For the text-containing cell, return its midpoint in [x, y] coordinate format. 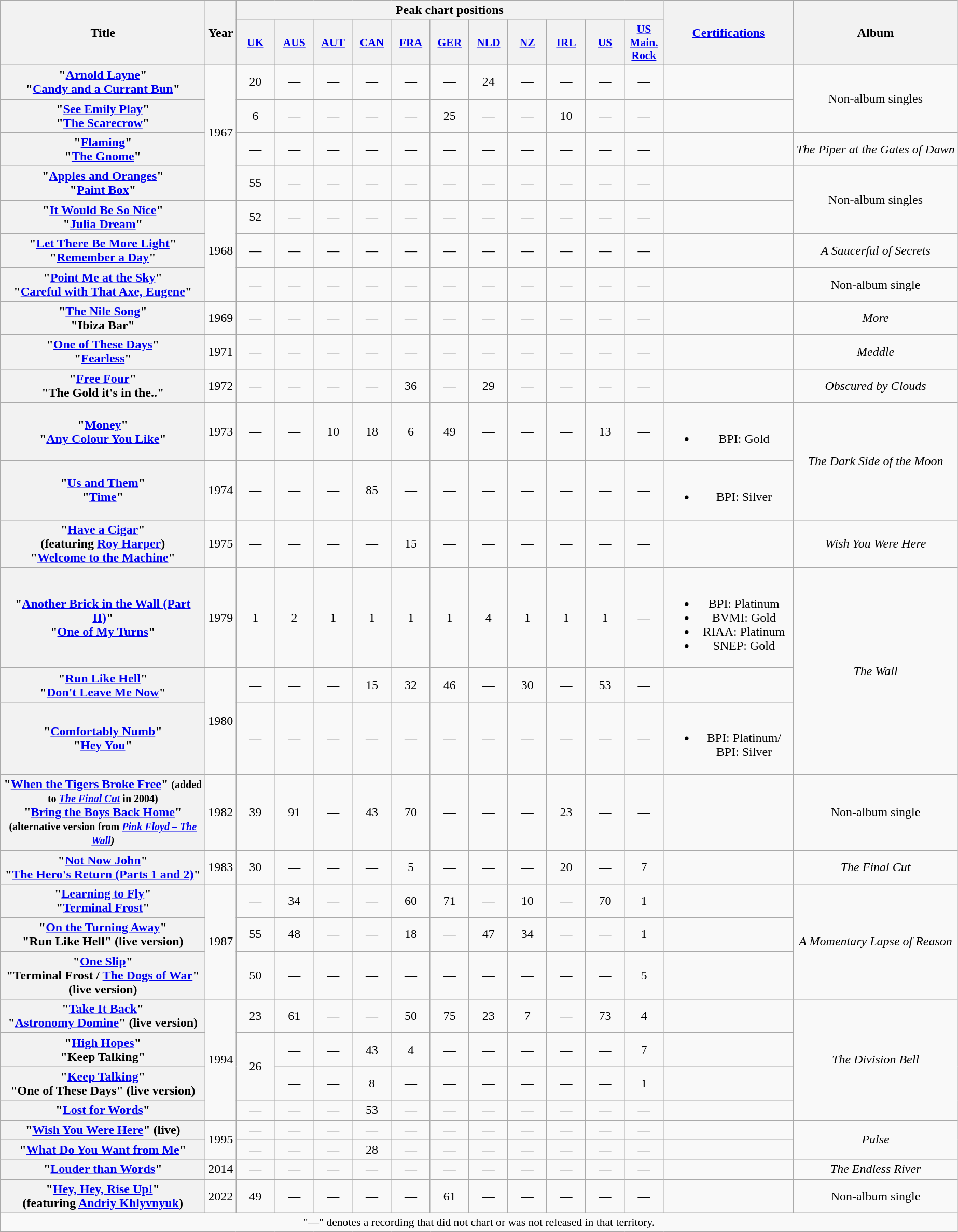
1994 [221, 1060]
"—" denotes a recording that did not chart or was not released in that territory. [479, 1222]
1971 [221, 352]
BPI: Silver [728, 491]
A Saucerful of Secrets [876, 251]
1974 [221, 491]
A Momentary Lapse of Reason [876, 942]
73 [605, 1016]
"See Emily Play""The Scarecrow" [103, 115]
"Not Now John""The Hero's Return (Parts 1 and 2)" [103, 867]
IRL [566, 43]
1975 [221, 543]
85 [372, 491]
1967 [221, 132]
25 [449, 115]
1973 [221, 431]
"Take It Back""Astronomy Domine" (live version) [103, 1016]
1983 [221, 867]
2022 [221, 1196]
"One of These Days""Fearless" [103, 352]
91 [295, 812]
"Free Four""The Gold it's in the.." [103, 386]
AUS [295, 43]
More [876, 318]
The Division Bell [876, 1060]
52 [255, 217]
60 [411, 901]
Album [876, 33]
"Learning to Fly""Terminal Frost" [103, 901]
"Apples and Oranges""Paint Box" [103, 184]
"Flaming""The Gnome" [103, 149]
48 [295, 934]
1979 [221, 618]
CAN [372, 43]
"The Nile Song""Ibiza Bar" [103, 318]
"One Slip""Terminal Frost / The Dogs of War" (live version) [103, 975]
"Arnold Layne""Candy and a Currant Bun" [103, 82]
"What Do You Want from Me" [103, 1150]
Wish You Were Here [876, 543]
"Let There Be More Light""Remember a Day" [103, 251]
29 [489, 386]
32 [411, 684]
NZ [527, 43]
"When the Tigers Broke Free" (added to The Final Cut in 2004)"Bring the Boys Back Home" (alternative version from Pink Floyd – The Wall) [103, 812]
24 [489, 82]
Year [221, 33]
Certifications [728, 33]
13 [605, 431]
1969 [221, 318]
"Lost for Words" [103, 1110]
"It Would Be So Nice""Julia Dream" [103, 217]
1995 [221, 1140]
28 [372, 1150]
FRA [411, 43]
46 [449, 684]
Obscured by Clouds [876, 386]
Pulse [876, 1140]
The Dark Side of the Moon [876, 461]
The Endless River [876, 1169]
2014 [221, 1169]
Title [103, 33]
"Money""Any Colour You Like" [103, 431]
39 [255, 812]
Peak chart positions [450, 10]
GER [449, 43]
36 [411, 386]
1980 [221, 721]
NLD [489, 43]
AUT [333, 43]
1972 [221, 386]
US [605, 43]
"Have a Cigar"(featuring Roy Harper)"Welcome to the Machine" [103, 543]
1968 [221, 251]
26 [255, 1067]
Meddle [876, 352]
"Comfortably Numb""Hey You" [103, 738]
"Louder than Words" [103, 1169]
"On the Turning Away""Run Like Hell" (live version) [103, 934]
"Keep Talking""One of These Days" (live version) [103, 1084]
The Piper at the Gates of Dawn [876, 149]
The Wall [876, 671]
"Another Brick in the Wall (Part II)""One of My Turns" [103, 618]
71 [449, 901]
1982 [221, 812]
1987 [221, 942]
8 [372, 1084]
47 [489, 934]
"Wish You Were Here" (live) [103, 1130]
UK [255, 43]
BPI: PlatinumBVMI: GoldRIAA: PlatinumSNEP: Gold [728, 618]
BPI: Gold [728, 431]
"Point Me at the Sky""Careful with That Axe, Eugene" [103, 284]
"Us and Them""Time" [103, 491]
"High Hopes""Keep Talking" [103, 1049]
USMain.Rock [644, 43]
"Run Like Hell""Don't Leave Me Now" [103, 684]
BPI: Platinum/ BPI: Silver [728, 738]
2 [295, 618]
The Final Cut [876, 867]
"Hey, Hey, Rise Up!"(featuring Andriy Khlyvnyuk) [103, 1196]
75 [449, 1016]
